Pinpoint the cell where the given text exists, returning its [X, Y] midpoint coordinate. 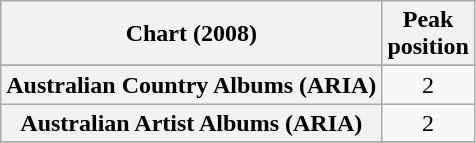
Peak position [428, 34]
Australian Artist Albums (ARIA) [192, 123]
Australian Country Albums (ARIA) [192, 85]
Chart (2008) [192, 34]
